Capture the cell that displays the provided text and extract its [x, y] central coordinate. 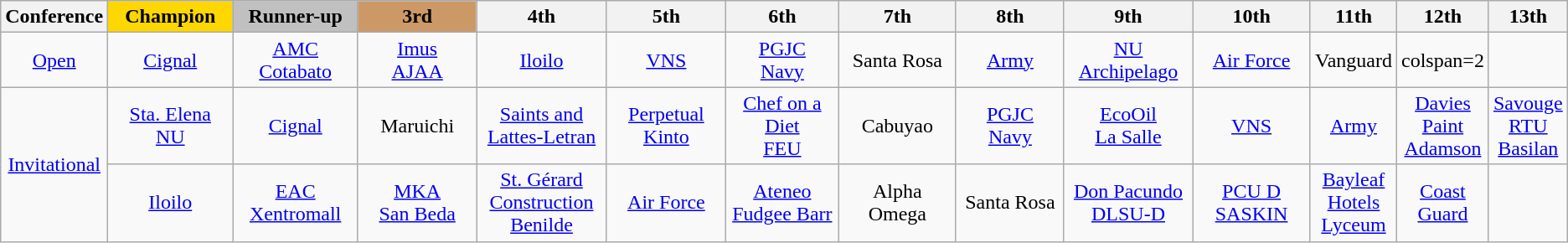
4th [541, 17]
Coast Guard [1443, 203]
Don PacundoDLSU-D [1127, 203]
ImusAJAA [417, 60]
3rd [417, 17]
13th [1528, 17]
9th [1127, 17]
6th [782, 17]
EcoOilLa Salle [1127, 126]
AMC Cotabato [296, 60]
Bayleaf HotelsLyceum [1354, 203]
Saints and Lattes-Letran [541, 126]
St. Gérard ConstructionBenilde [541, 203]
Davies PaintAdamson [1443, 126]
PCU DSASKIN [1251, 203]
colspan=2 [1443, 60]
Champion [171, 17]
Alpha Omega [897, 203]
Cabuyao [897, 126]
Savouge RTUBasilan [1528, 126]
Vanguard [1354, 60]
11th [1354, 17]
Invitational [54, 164]
Sta. ElenaNU [171, 126]
Conference [54, 17]
Runner-up [296, 17]
PerpetualKinto [666, 126]
8th [1010, 17]
NUArchipelago [1127, 60]
5th [666, 17]
10th [1251, 17]
MKASan Beda [417, 203]
7th [897, 17]
Chef on a DietFEU [782, 126]
AteneoFudgee Barr [782, 203]
EACXentromall [296, 203]
12th [1443, 17]
Open [54, 60]
Maruichi [417, 126]
